Return the [X, Y] coordinate for the center point of the cell that contains the specified text.  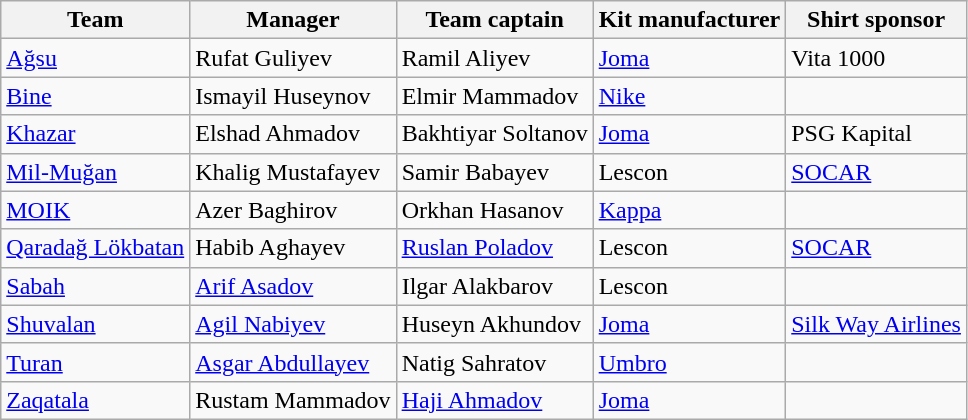
Habib Aghayev [293, 248]
Manager [293, 20]
Samir Babayev [494, 172]
Haji Ahmadov [494, 400]
Ramil Aliyev [494, 58]
Rustam Mammadov [293, 400]
Zaqatala [96, 400]
Ilgar Alakbarov [494, 286]
Arif Asadov [293, 286]
Azer Baghirov [293, 210]
Khazar [96, 134]
Silk Way Airlines [876, 324]
Qaradağ Lökbatan [96, 248]
Elshad Ahmadov [293, 134]
Shirt sponsor [876, 20]
Asgar Abdullayev [293, 362]
Natig Sahratov [494, 362]
Rufat Guliyev [293, 58]
Khalig Mustafayev [293, 172]
Umbro [690, 362]
Ismayil Huseynov [293, 96]
MOIK [96, 210]
Elmir Mammadov [494, 96]
Ruslan Poladov [494, 248]
Team [96, 20]
Turan [96, 362]
Ağsu [96, 58]
Team captain [494, 20]
PSG Kapital [876, 134]
Nike [690, 96]
Bine [96, 96]
Kappa [690, 210]
Mil-Muğan [96, 172]
Bakhtiyar Soltanov [494, 134]
Sabah [96, 286]
Agil Nabiyev [293, 324]
Shuvalan [96, 324]
Vita 1000 [876, 58]
Huseyn Akhundov [494, 324]
Orkhan Hasanov [494, 210]
Kit manufacturer [690, 20]
